Provide the (x, y) coordinate of the cell's center where the given text is located.  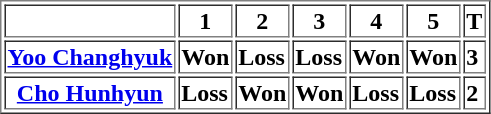
Cho Hunhyun (90, 92)
5 (433, 20)
Yoo Changhyuk (90, 56)
4 (376, 20)
T (474, 20)
1 (205, 20)
